Find where the given text appears and provide that cell's center as (x, y) coordinate. 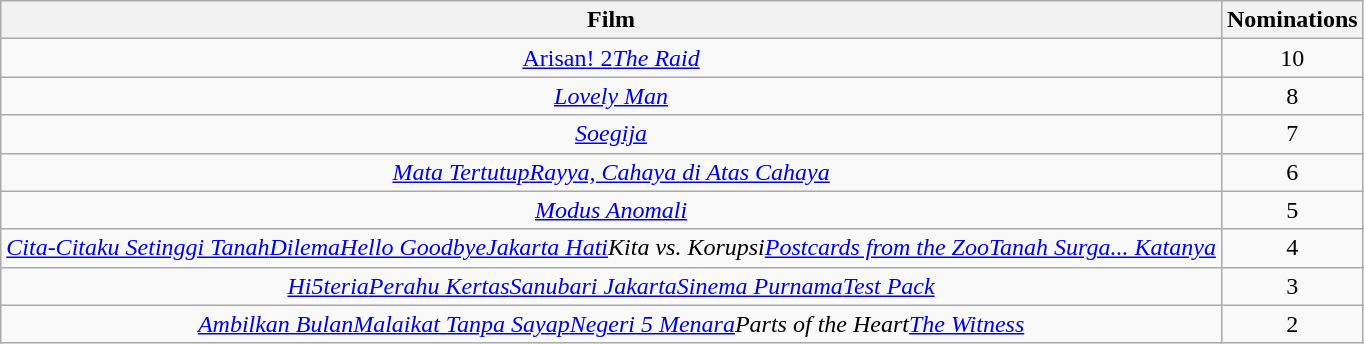
Hi5teriaPerahu KertasSanubari JakartaSinema PurnamaTest Pack (612, 286)
5 (1292, 210)
Modus Anomali (612, 210)
Arisan! 2The Raid (612, 58)
8 (1292, 96)
Cita-Citaku Setinggi TanahDilemaHello GoodbyeJakarta HatiKita vs. KorupsiPostcards from the ZooTanah Surga... Katanya (612, 248)
Film (612, 20)
4 (1292, 248)
Ambilkan BulanMalaikat Tanpa SayapNegeri 5 MenaraParts of the HeartThe Witness (612, 324)
Soegija (612, 134)
7 (1292, 134)
10 (1292, 58)
3 (1292, 286)
Lovely Man (612, 96)
Nominations (1292, 20)
6 (1292, 172)
Mata TertutupRayya, Cahaya di Atas Cahaya (612, 172)
2 (1292, 324)
